For the text-containing cell, return its midpoint in [x, y] coordinate format. 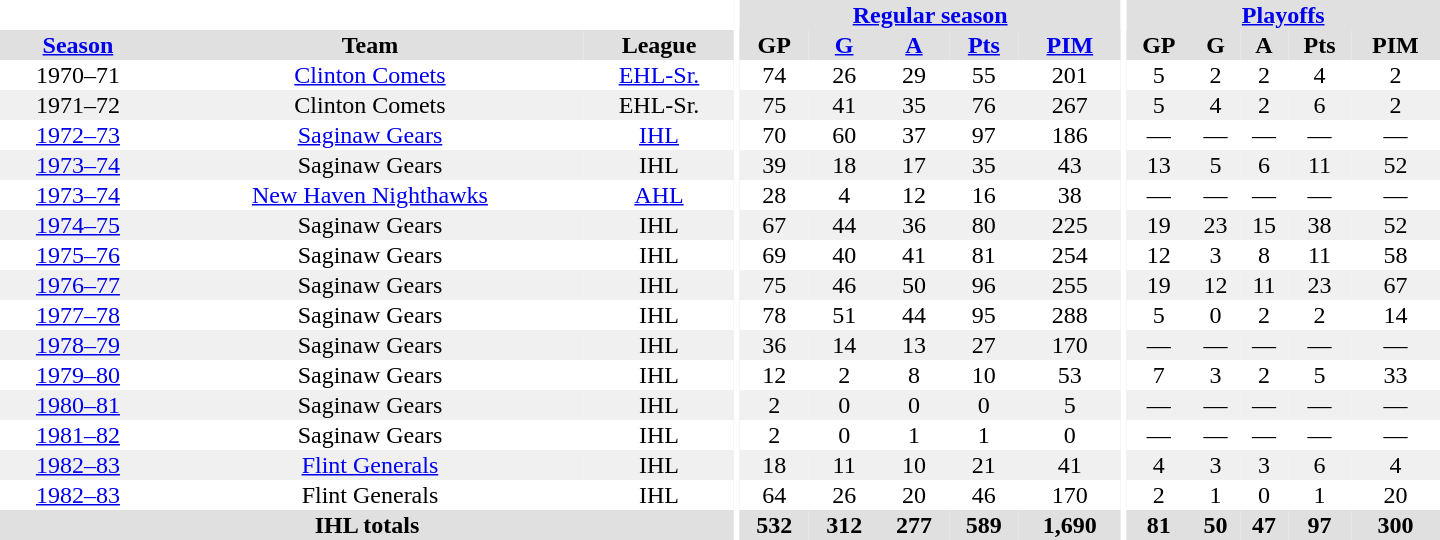
60 [844, 135]
1970–71 [78, 75]
267 [1070, 105]
Team [370, 45]
40 [844, 255]
15 [1264, 225]
312 [844, 525]
532 [774, 525]
16 [984, 195]
21 [984, 465]
1976–77 [78, 285]
78 [774, 315]
1979–80 [78, 375]
1978–79 [78, 345]
IHL totals [367, 525]
53 [1070, 375]
Playoffs [1283, 15]
17 [914, 165]
33 [1396, 375]
28 [774, 195]
Regular season [930, 15]
7 [1158, 375]
37 [914, 135]
League [659, 45]
1975–76 [78, 255]
AHL [659, 195]
Season [78, 45]
51 [844, 315]
69 [774, 255]
70 [774, 135]
288 [1070, 315]
New Haven Nighthawks [370, 195]
43 [1070, 165]
201 [1070, 75]
254 [1070, 255]
186 [1070, 135]
277 [914, 525]
1980–81 [78, 405]
255 [1070, 285]
74 [774, 75]
55 [984, 75]
1,690 [1070, 525]
300 [1396, 525]
29 [914, 75]
80 [984, 225]
96 [984, 285]
589 [984, 525]
1977–78 [78, 315]
47 [1264, 525]
58 [1396, 255]
76 [984, 105]
27 [984, 345]
39 [774, 165]
64 [774, 495]
1972–73 [78, 135]
95 [984, 315]
1981–82 [78, 435]
1974–75 [78, 225]
225 [1070, 225]
1971–72 [78, 105]
